Search for the cell housing the specified text and yield its (x, y) center coordinate. 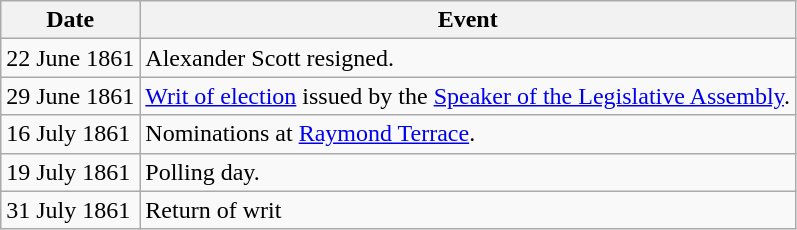
Alexander Scott resigned. (468, 58)
31 July 1861 (70, 210)
Polling day. (468, 172)
Date (70, 20)
Event (468, 20)
Writ of election issued by the Speaker of the Legislative Assembly. (468, 96)
Nominations at Raymond Terrace. (468, 134)
29 June 1861 (70, 96)
Return of writ (468, 210)
16 July 1861 (70, 134)
22 June 1861 (70, 58)
19 July 1861 (70, 172)
